Determine the [x, y] coordinate at the center of the cell enclosing the given text.  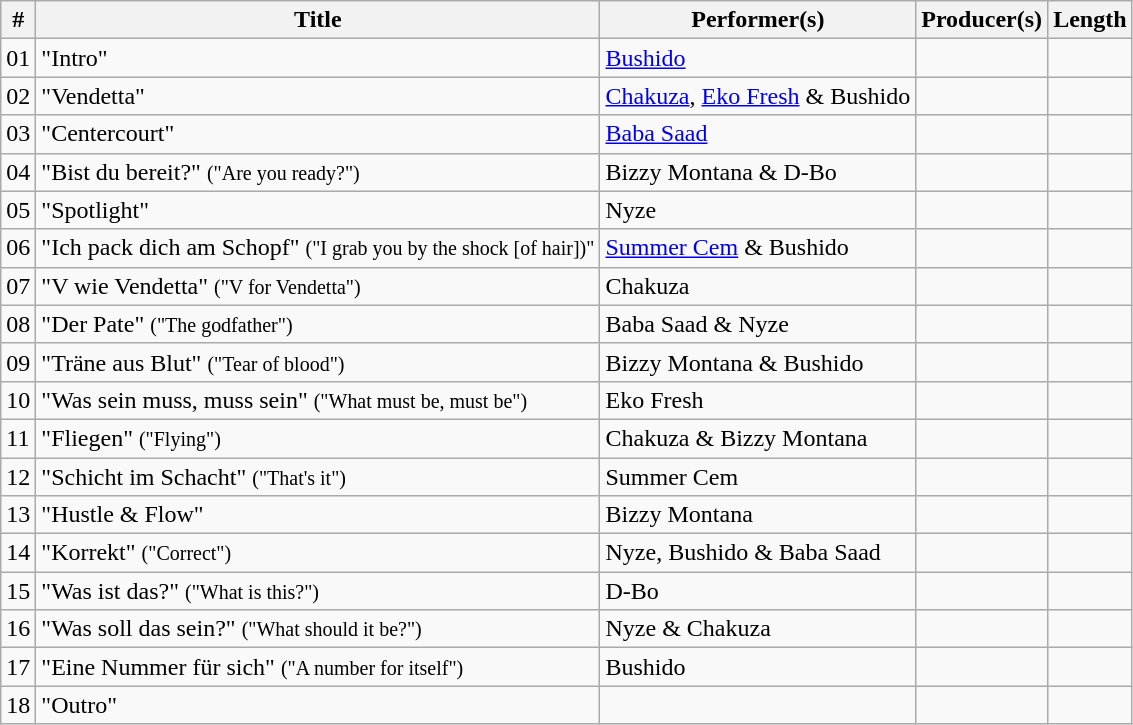
Chakuza, Eko Fresh & Bushido [758, 96]
D-Bo [758, 591]
"Spotlight" [318, 210]
"Intro" [318, 58]
"Bist du bereit?" ("Are you ready?") [318, 172]
"Korrekt" ("Correct") [318, 553]
Nyze & Chakuza [758, 629]
Eko Fresh [758, 400]
# [18, 20]
14 [18, 553]
Baba Saad & Nyze [758, 324]
"Was soll das sein?" ("What should it be?") [318, 629]
"Outro" [318, 705]
Nyze [758, 210]
01 [18, 58]
Performer(s) [758, 20]
Bizzy Montana & D-Bo [758, 172]
"Ich pack dich am Schopf" ("I grab you by the shock [of hair])" [318, 248]
"Träne aus Blut" ("Tear of blood") [318, 362]
"V wie Vendetta" ("V for Vendetta") [318, 286]
"Centercourt" [318, 134]
09 [18, 362]
Bizzy Montana [758, 515]
11 [18, 438]
03 [18, 134]
Length [1090, 20]
08 [18, 324]
02 [18, 96]
"Vendetta" [318, 96]
10 [18, 400]
06 [18, 248]
"Was sein muss, muss sein" ("What must be, must be") [318, 400]
17 [18, 667]
04 [18, 172]
Nyze, Bushido & Baba Saad [758, 553]
"Schicht im Schacht" ("That's it") [318, 477]
Bizzy Montana & Bushido [758, 362]
Baba Saad [758, 134]
"Fliegen" ("Flying") [318, 438]
15 [18, 591]
"Eine Nummer für sich" ("A number for itself") [318, 667]
12 [18, 477]
Chakuza [758, 286]
05 [18, 210]
"Was ist das?" ("What is this?") [318, 591]
"Der Pate" ("The godfather") [318, 324]
Summer Cem & Bushido [758, 248]
18 [18, 705]
07 [18, 286]
Producer(s) [982, 20]
Summer Cem [758, 477]
"Hustle & Flow" [318, 515]
Title [318, 20]
13 [18, 515]
16 [18, 629]
Chakuza & Bizzy Montana [758, 438]
